Return [X, Y] of the center of cell containing provided text 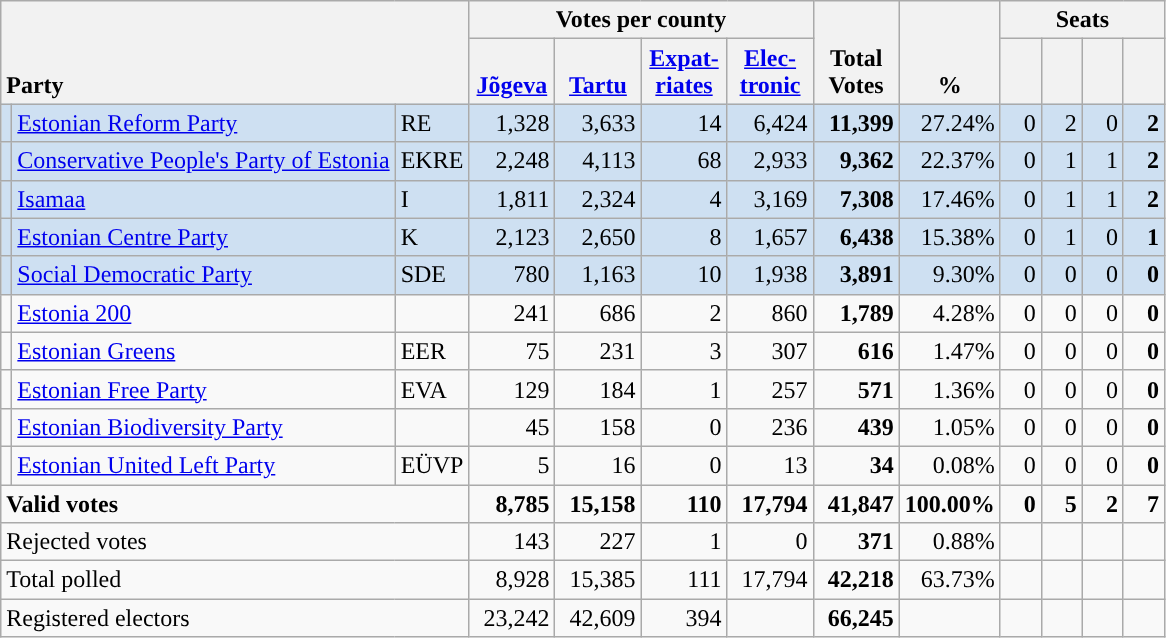
EER [432, 351]
42,218 [856, 580]
7,308 [856, 199]
68 [684, 161]
45 [512, 427]
Expat- riates [684, 72]
27.24% [950, 123]
23,242 [512, 618]
Votes per county [641, 20]
Estonian Biodiversity Party [204, 427]
129 [512, 389]
1.47% [950, 351]
0.08% [950, 465]
616 [856, 351]
231 [598, 351]
RE [432, 123]
16 [598, 465]
0.88% [950, 542]
I [432, 199]
371 [856, 542]
439 [856, 427]
6,438 [856, 237]
15.38% [950, 237]
1,657 [770, 237]
Social Democratic Party [204, 275]
9.30% [950, 275]
1,789 [856, 313]
42,609 [598, 618]
4,113 [598, 161]
6,424 [770, 123]
Registered electors [235, 618]
K [432, 237]
3 [684, 351]
22.37% [950, 161]
Elec- tronic [770, 72]
4.28% [950, 313]
66,245 [856, 618]
571 [856, 389]
Estonian United Left Party [204, 465]
Jõgeva [512, 72]
Estonian Free Party [204, 389]
34 [856, 465]
9,362 [856, 161]
% [950, 52]
EVA [432, 389]
143 [512, 542]
184 [598, 389]
EKRE [432, 161]
1.05% [950, 427]
2,650 [598, 237]
3,891 [856, 275]
1,811 [512, 199]
41,847 [856, 503]
2,324 [598, 199]
Isamaa [204, 199]
Tartu [598, 72]
860 [770, 313]
15,385 [598, 580]
236 [770, 427]
Estonian Greens [204, 351]
257 [770, 389]
158 [598, 427]
227 [598, 542]
Estonian Reform Party [204, 123]
110 [684, 503]
75 [512, 351]
EÜVP [432, 465]
3,633 [598, 123]
Total Votes [856, 52]
4 [684, 199]
241 [512, 313]
SDE [432, 275]
780 [512, 275]
2,248 [512, 161]
Party [235, 52]
8 [684, 237]
111 [684, 580]
2,123 [512, 237]
1,328 [512, 123]
Seats [1082, 20]
15,158 [598, 503]
17.46% [950, 199]
3,169 [770, 199]
307 [770, 351]
14 [684, 123]
1,938 [770, 275]
Conservative People's Party of Estonia [204, 161]
8,785 [512, 503]
13 [770, 465]
1,163 [598, 275]
11,399 [856, 123]
Estonian Centre Party [204, 237]
100.00% [950, 503]
394 [684, 618]
Total polled [235, 580]
Estonia 200 [204, 313]
Rejected votes [235, 542]
1.36% [950, 389]
8,928 [512, 580]
2,933 [770, 161]
7 [1144, 503]
63.73% [950, 580]
10 [684, 275]
Valid votes [235, 503]
686 [598, 313]
